Detect which cell encompasses the target text, then output its (X, Y) center coordinate. 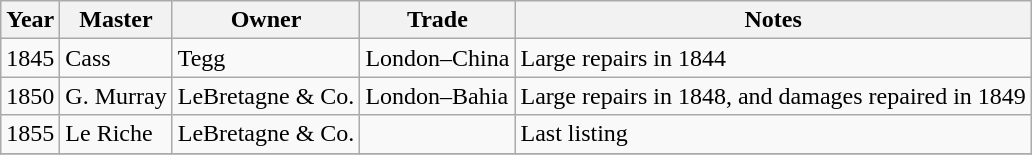
1850 (30, 96)
G. Murray (116, 96)
Tegg (266, 58)
Last listing (773, 134)
Trade (438, 20)
1855 (30, 134)
Le Riche (116, 134)
Notes (773, 20)
Master (116, 20)
London–China (438, 58)
Large repairs in 1844 (773, 58)
1845 (30, 58)
Year (30, 20)
Large repairs in 1848, and damages repaired in 1849 (773, 96)
Owner (266, 20)
London–Bahia (438, 96)
Cass (116, 58)
